Provide the [x, y] coordinate of the cell's center where the given text is located.  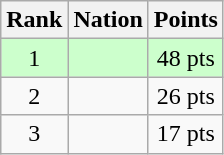
3 [34, 134]
48 pts [186, 58]
26 pts [186, 96]
1 [34, 58]
Rank [34, 20]
17 pts [186, 134]
Nation [108, 20]
2 [34, 96]
Points [186, 20]
